Pinpoint the cell where the given text exists, returning its (x, y) midpoint coordinate. 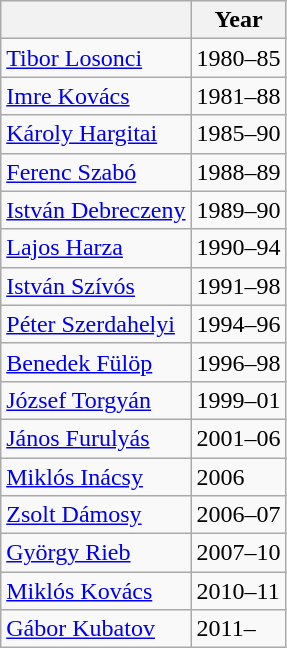
János Furulyás (96, 438)
1988–89 (238, 172)
Károly Hargitai (96, 134)
1990–94 (238, 248)
Tibor Losonci (96, 58)
2010–11 (238, 591)
Year (238, 20)
Gábor Kubatov (96, 629)
István Szívós (96, 286)
József Torgyán (96, 400)
1989–90 (238, 210)
2001–06 (238, 438)
1991–98 (238, 286)
2006–07 (238, 515)
1981–88 (238, 96)
1994–96 (238, 324)
1980–85 (238, 58)
György Rieb (96, 553)
István Debreczeny (96, 210)
Péter Szerdahelyi (96, 324)
Miklós Kovács (96, 591)
Miklós Inácsy (96, 477)
Ferenc Szabó (96, 172)
2007–10 (238, 553)
Lajos Harza (96, 248)
Imre Kovács (96, 96)
Benedek Fülöp (96, 362)
1999–01 (238, 400)
1985–90 (238, 134)
Zsolt Dámosy (96, 515)
1996–98 (238, 362)
2011– (238, 629)
2006 (238, 477)
